Scan for the cell matching the given text and deliver its (x, y) coordinate at center. 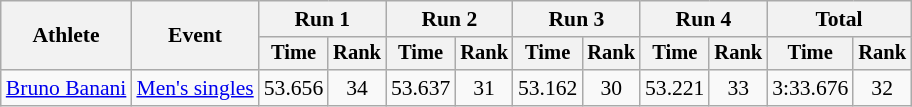
Athlete (66, 36)
34 (357, 88)
33 (738, 88)
Run 3 (576, 19)
30 (611, 88)
3:33.676 (810, 88)
53.221 (674, 88)
53.162 (548, 88)
Run 2 (450, 19)
53.637 (420, 88)
Event (194, 36)
Total (839, 19)
53.656 (294, 88)
32 (882, 88)
Bruno Banani (66, 88)
31 (484, 88)
Run 1 (322, 19)
Men's singles (194, 88)
Run 4 (704, 19)
